Detect which cell encompasses the target text, then output its [x, y] center coordinate. 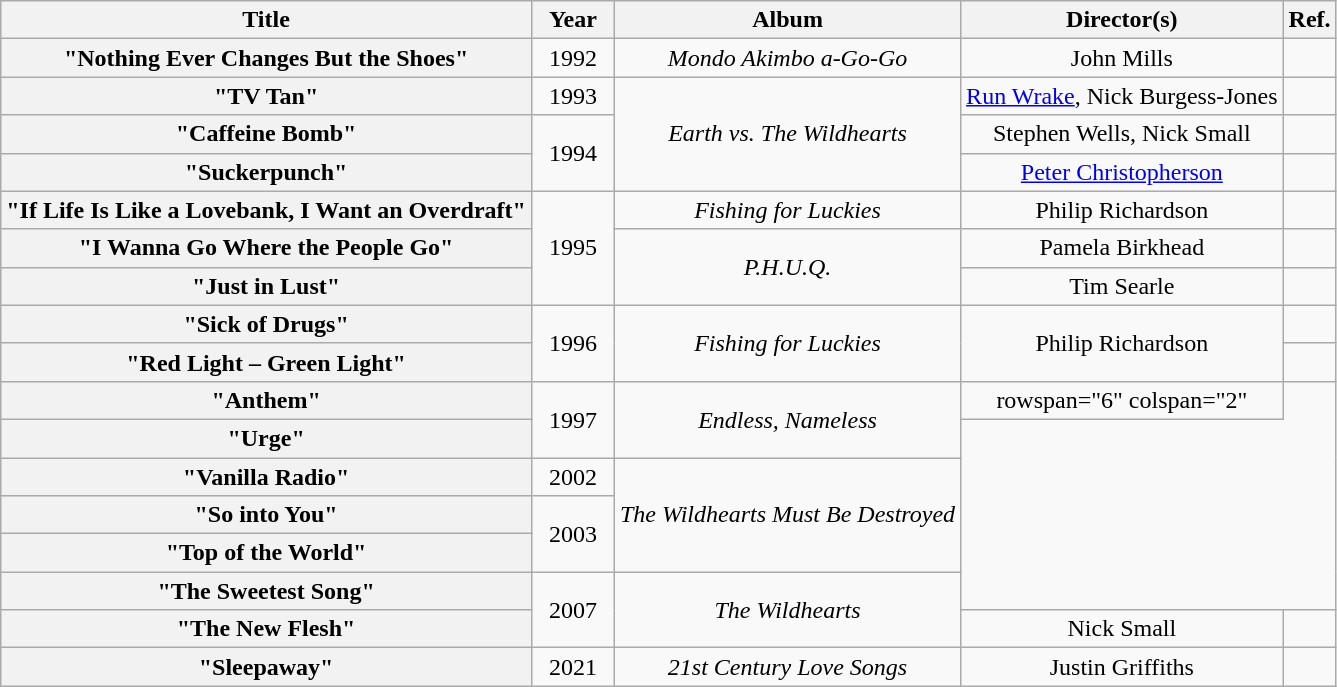
1992 [572, 58]
1996 [572, 343]
Earth vs. The Wildhearts [787, 134]
1993 [572, 96]
1995 [572, 248]
"So into You" [266, 515]
"TV Tan" [266, 96]
rowspan="6" colspan="2" [1122, 400]
Tim Searle [1122, 286]
Peter Christopherson [1122, 172]
2021 [572, 667]
Year [572, 20]
"Urge" [266, 438]
"Red Light – Green Light" [266, 362]
Nick Small [1122, 629]
2002 [572, 477]
"I Wanna Go Where the People Go" [266, 248]
Endless, Nameless [787, 419]
2007 [572, 610]
2003 [572, 534]
Director(s) [1122, 20]
"Nothing Ever Changes But the Shoes" [266, 58]
Mondo Akimbo a-Go-Go [787, 58]
Pamela Birkhead [1122, 248]
"Sick of Drugs" [266, 324]
"Suckerpunch" [266, 172]
1997 [572, 419]
"Just in Lust" [266, 286]
"If Life Is Like a Lovebank, I Want an Overdraft" [266, 210]
"Caffeine Bomb" [266, 134]
21st Century Love Songs [787, 667]
The Wildhearts Must Be Destroyed [787, 515]
Justin Griffiths [1122, 667]
The Wildhearts [787, 610]
"The Sweetest Song" [266, 591]
John Mills [1122, 58]
1994 [572, 153]
"Anthem" [266, 400]
Title [266, 20]
"Vanilla Radio" [266, 477]
"The New Flesh" [266, 629]
"Sleepaway" [266, 667]
Stephen Wells, Nick Small [1122, 134]
Album [787, 20]
P.H.U.Q. [787, 267]
Run Wrake, Nick Burgess-Jones [1122, 96]
"Top of the World" [266, 553]
Ref. [1310, 20]
